Output the (X, Y) coordinate of the center of the cell containing the given text.  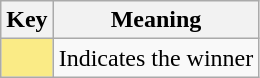
Key (27, 20)
Indicates the winner (156, 58)
Meaning (156, 20)
